Provide the (X, Y) coordinate of the cell's center where the given text is located.  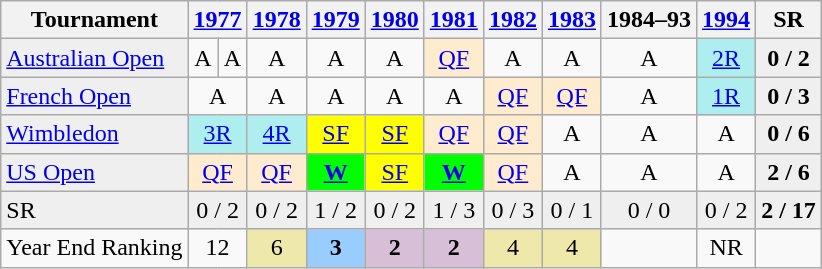
2R (726, 58)
1 / 3 (454, 210)
US Open (94, 172)
3R (218, 134)
Year End Ranking (94, 248)
Tournament (94, 20)
1983 (572, 20)
4R (276, 134)
French Open (94, 96)
12 (218, 248)
1981 (454, 20)
1984–93 (648, 20)
1982 (512, 20)
1 / 2 (336, 210)
1R (726, 96)
3 (336, 248)
0 / 6 (789, 134)
0 / 1 (572, 210)
Wimbledon (94, 134)
6 (276, 248)
2 / 17 (789, 210)
NR (726, 248)
1978 (276, 20)
Australian Open (94, 58)
1980 (394, 20)
1977 (218, 20)
1979 (336, 20)
0 / 0 (648, 210)
1994 (726, 20)
2 / 6 (789, 172)
